Detect which cell encompasses the target text, then output its (x, y) center coordinate. 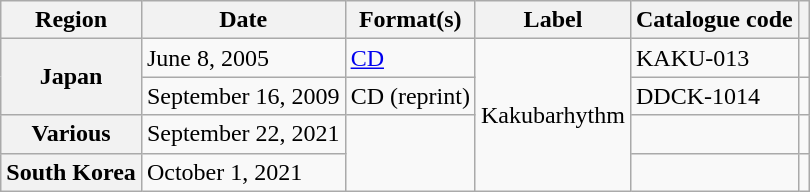
Catalogue code (714, 20)
Region (72, 20)
DDCK-1014 (714, 96)
Date (243, 20)
KAKU-013 (714, 58)
Format(s) (410, 20)
June 8, 2005 (243, 58)
October 1, 2021 (243, 172)
Label (552, 20)
September 16, 2009 (243, 96)
CD (410, 58)
CD (reprint) (410, 96)
Kakubarhythm (552, 115)
September 22, 2021 (243, 134)
Japan (72, 77)
South Korea (72, 172)
Various (72, 134)
